Detect which cell encompasses the target text, then output its (X, Y) center coordinate. 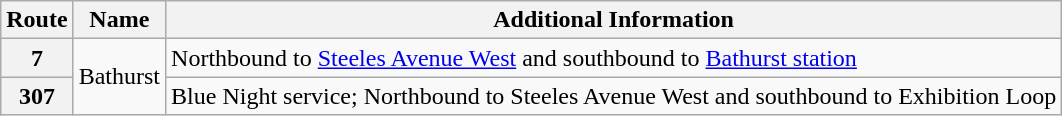
Northbound to Steeles Avenue West and southbound to Bathurst station (614, 58)
7 (37, 58)
Name (119, 20)
307 (37, 96)
Route (37, 20)
Blue Night service; Northbound to Steeles Avenue West and southbound to Exhibition Loop (614, 96)
Bathurst (119, 77)
Additional Information (614, 20)
